Detect which cell encompasses the target text, then output its [x, y] center coordinate. 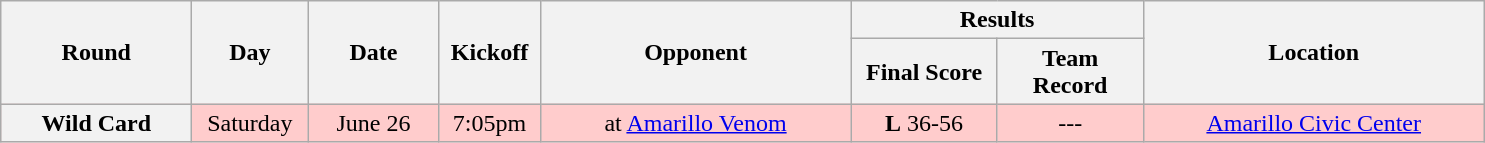
Amarillo Civic Center [1314, 123]
Final Score [924, 72]
Team Record [1070, 72]
Date [374, 52]
Location [1314, 52]
--- [1070, 123]
7:05pm [490, 123]
Results [997, 20]
L 36-56 [924, 123]
Saturday [250, 123]
at Amarillo Venom [696, 123]
June 26 [374, 123]
Opponent [696, 52]
Round [96, 52]
Wild Card [96, 123]
Kickoff [490, 52]
Day [250, 52]
